Provide the (X, Y) coordinate of the cell's center where the given text is located.  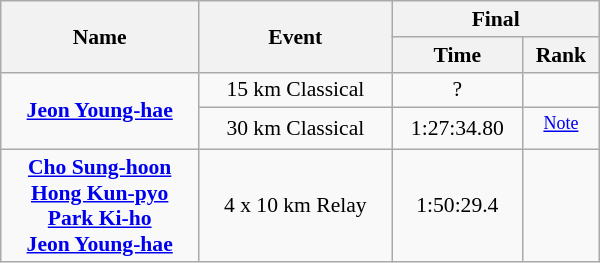
1:50:29.4 (457, 205)
Name (100, 36)
15 km Classical (296, 90)
30 km Classical (296, 128)
Final (496, 19)
1:27:34.80 (457, 128)
4 x 10 km Relay (296, 205)
Rank (562, 55)
Jeon Young-hae (100, 110)
Time (457, 55)
? (457, 90)
Note (562, 128)
Cho Sung-hoon Hong Kun-pyo Park Ki-ho Jeon Young-hae (100, 205)
Event (296, 36)
